Scan for the cell matching the given text and deliver its [x, y] coordinate at center. 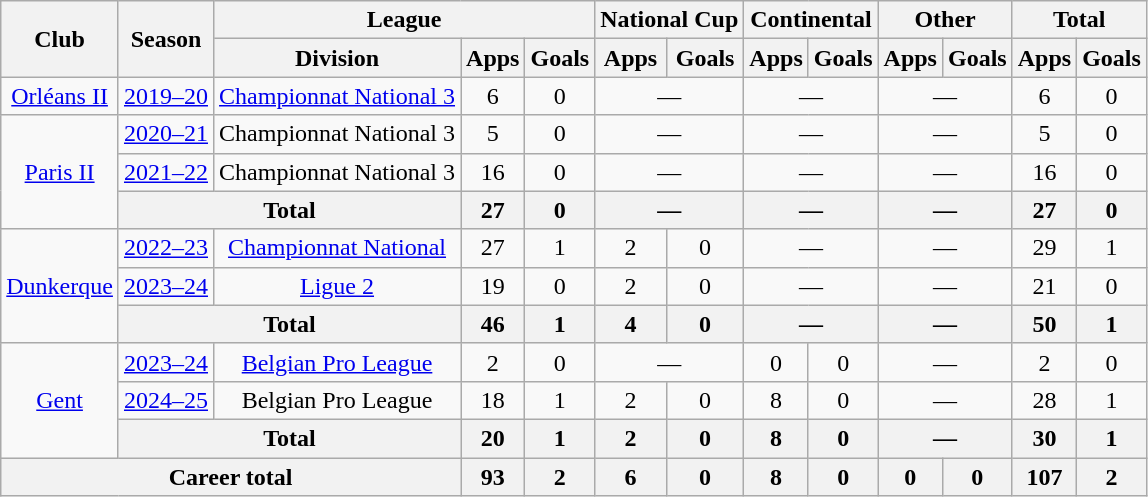
Orléans II [60, 96]
93 [493, 477]
2019–20 [166, 96]
League [404, 20]
18 [493, 400]
20 [493, 438]
Gent [60, 400]
Other [945, 20]
Division [338, 58]
107 [1044, 477]
Ligue 2 [338, 286]
30 [1044, 438]
29 [1044, 248]
Club [60, 39]
4 [631, 324]
2022–23 [166, 248]
21 [1044, 286]
Career total [231, 477]
Dunkerque [60, 286]
28 [1044, 400]
2024–25 [166, 400]
50 [1044, 324]
Championnat National [338, 248]
2020–21 [166, 134]
Continental [811, 20]
Paris II [60, 172]
National Cup [670, 20]
19 [493, 286]
46 [493, 324]
2021–22 [166, 172]
Season [166, 39]
